Scan for the cell matching the given text and deliver its (X, Y) coordinate at center. 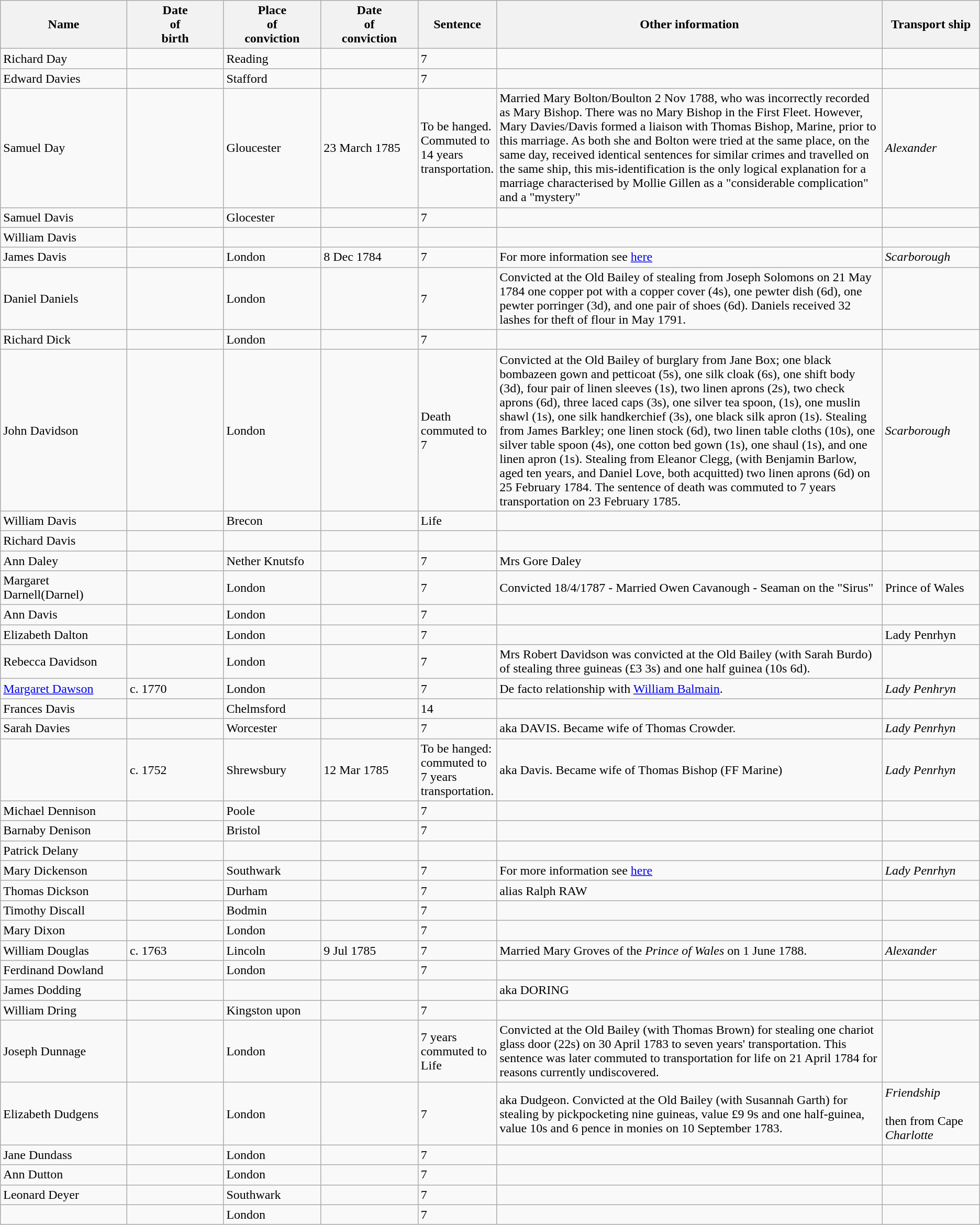
Elizabeth Dalton (64, 635)
Margaret Dawson (64, 689)
Name (64, 25)
Timothy Discall (64, 910)
c. 1752 (175, 770)
Poole (272, 811)
c. 1763 (175, 951)
Death commuted to 7 (457, 430)
Prince of Wales (931, 588)
Mrs Gore Daley (689, 561)
Shrewsbury (272, 770)
Richard Davis (64, 540)
Richard Dick (64, 339)
Joseph Dunnage (64, 1052)
Dateofbirth (175, 25)
Nether Knutsfo (272, 561)
Richard Day (64, 59)
12 Mar 1785 (370, 770)
9 Jul 1785 (370, 951)
Michael Dennison (64, 811)
Leonard Deyer (64, 1195)
Kingston upon (272, 1010)
Other information (689, 25)
Ann Davis (64, 615)
Elizabeth Dudgens (64, 1113)
Daniel Daniels (64, 299)
14 (457, 709)
Sentence (457, 25)
Stafford (272, 79)
Samuel Davis (64, 217)
Life (457, 521)
Samuel Day (64, 148)
William Douglas (64, 951)
Sarah Davies (64, 729)
De facto relationship with William Balmain. (689, 689)
To be hanged. Commuted to 14 years transportation. (457, 148)
Ann Dutton (64, 1175)
Placeofconviction (272, 25)
Bristol (272, 831)
8 Dec 1784 (370, 257)
James Davis (64, 257)
c. 1770 (175, 689)
To be hanged: commuted to 7 years transportation. (457, 770)
Margaret Darnell(Darnel) (64, 588)
Glocester (272, 217)
Lady Penhryn (931, 689)
Edward Davies (64, 79)
Dateofconviction (370, 25)
Rebecca Davidson (64, 662)
Mary Dickenson (64, 870)
Brecon (272, 521)
7 years commuted to Life (457, 1052)
Transport ship (931, 25)
Worcester (272, 729)
aka DAVIS. Became wife of Thomas Crowder. (689, 729)
Frances Davis (64, 709)
Ferdinand Dowland (64, 970)
Convicted 18/4/1787 - Married Owen Cavanough - Seaman on the "Sirus" (689, 588)
Mary Dixon (64, 930)
Durham (272, 890)
23 March 1785 (370, 148)
Barnaby Denison (64, 831)
Ann Daley (64, 561)
Mrs Robert Davidson was convicted at the Old Bailey (with Sarah Burdo) of stealing three guineas (£3 3s) and one half guinea (10s 6d). (689, 662)
Patrick Delany (64, 851)
alias Ralph RAW (689, 890)
aka Davis. Became wife of Thomas Bishop (FF Marine) (689, 770)
Gloucester (272, 148)
aka DORING (689, 990)
Thomas Dickson (64, 890)
James Dodding (64, 990)
Jane Dundass (64, 1155)
Married Mary Groves of the Prince of Wales on 1 June 1788. (689, 951)
Lincoln (272, 951)
Bodmin (272, 910)
Reading (272, 59)
Chelmsford (272, 709)
John Davidson (64, 430)
Friendshipthen from Cape Charlotte (931, 1113)
William Dring (64, 1010)
